Find where the given text appears and provide that cell's center as [x, y] coordinate. 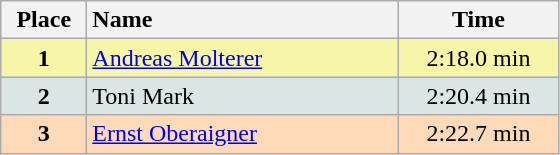
2:22.7 min [478, 134]
Time [478, 20]
2:20.4 min [478, 96]
2 [44, 96]
2:18.0 min [478, 58]
Place [44, 20]
Andreas Molterer [242, 58]
1 [44, 58]
Name [242, 20]
Ernst Oberaigner [242, 134]
Toni Mark [242, 96]
3 [44, 134]
